Return [X, Y] of the center of cell containing provided text 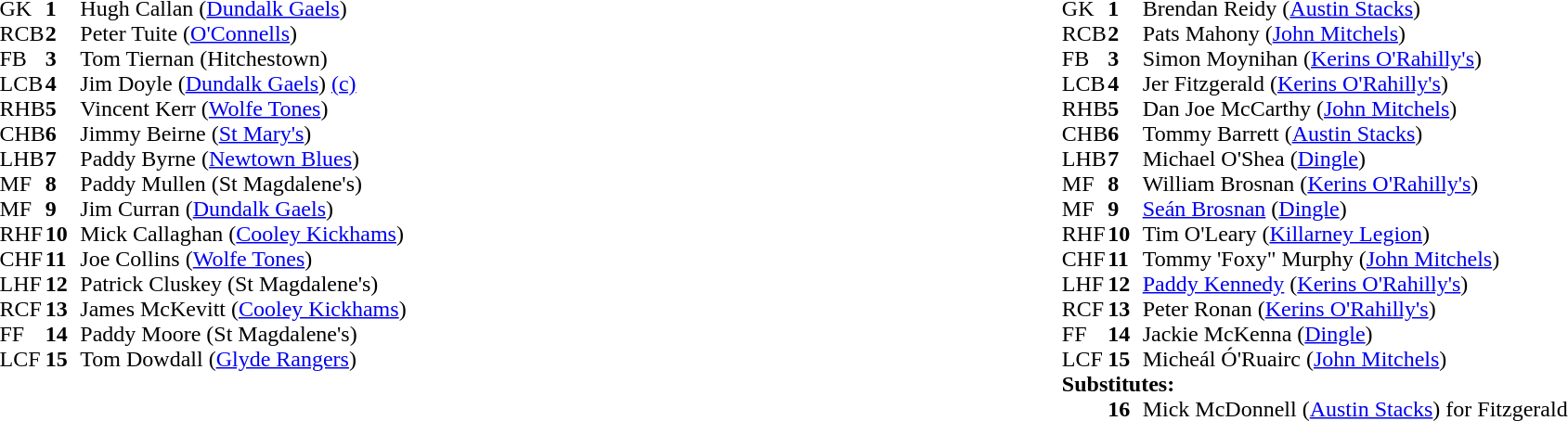
Tim O'Leary (Killarney Legion) [1355, 234]
Jer Fitzgerald (Kerins O'Rahilly's) [1355, 83]
Jim Doyle (Dundalk Gaels) (c) [243, 83]
Peter Ronan (Kerins O'Rahilly's) [1355, 310]
William Brosnan (Kerins O'Rahilly's) [1355, 184]
Tom Dowdall (Glyde Rangers) [243, 360]
Jimmy Beirne (St Mary's) [243, 134]
Paddy Byrne (Newtown Blues) [243, 159]
Paddy Kennedy (Kerins O'Rahilly's) [1355, 284]
Simon Moynihan (Kerins O'Rahilly's) [1355, 59]
Vincent Kerr (Wolfe Tones) [243, 109]
Peter Tuite (O'Connells) [243, 33]
Jim Curran (Dundalk Gaels) [243, 210]
Tom Tiernan (Hitchestown) [243, 59]
Joe Collins (Wolfe Tones) [243, 260]
Seán Brosnan (Dingle) [1355, 210]
Michael O'Shea (Dingle) [1355, 159]
Substitutes: [1315, 384]
Tommy Barrett (Austin Stacks) [1355, 134]
Mick Callaghan (Cooley Kickhams) [243, 234]
Dan Joe McCarthy (John Mitchels) [1355, 109]
Tommy 'Foxy" Murphy (John Mitchels) [1355, 260]
Micheál Ó'Ruairc (John Mitchels) [1355, 360]
Paddy Moore (St Magdalene's) [243, 334]
Jackie McKenna (Dingle) [1355, 334]
Pats Mahony (John Mitchels) [1355, 33]
Paddy Mullen (St Magdalene's) [243, 184]
James McKevitt (Cooley Kickhams) [243, 310]
Patrick Cluskey (St Magdalene's) [243, 284]
